Locate the cell with the specified text and output its (x, y) center coordinate. 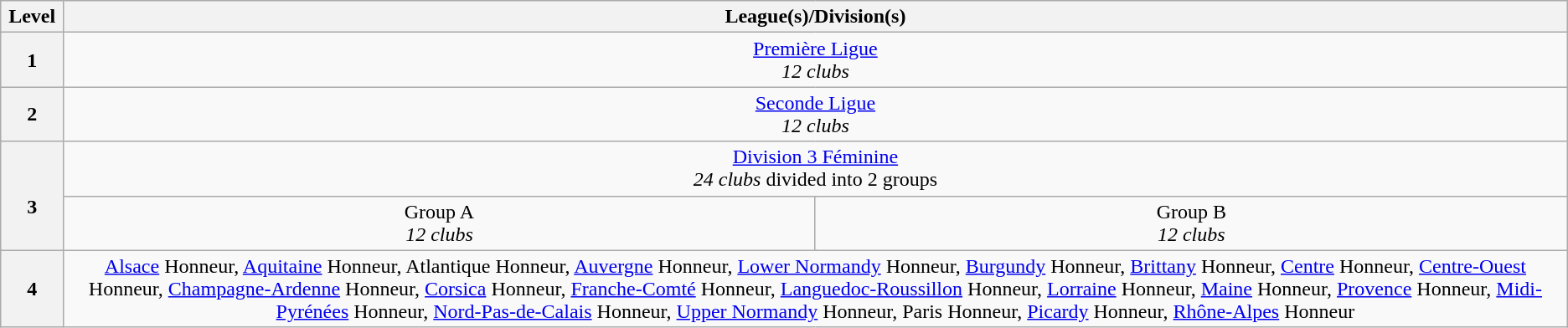
Première Ligue12 clubs (816, 60)
Group A12 clubs (440, 223)
Group B12 clubs (1191, 223)
3 (32, 196)
1 (32, 60)
Seconde Ligue12 clubs (816, 114)
League(s)/Division(s) (816, 17)
Division 3 Féminine24 clubs divided into 2 groups (816, 169)
2 (32, 114)
4 (32, 289)
Level (32, 17)
